Scan for the cell matching the given text and deliver its (X, Y) coordinate at center. 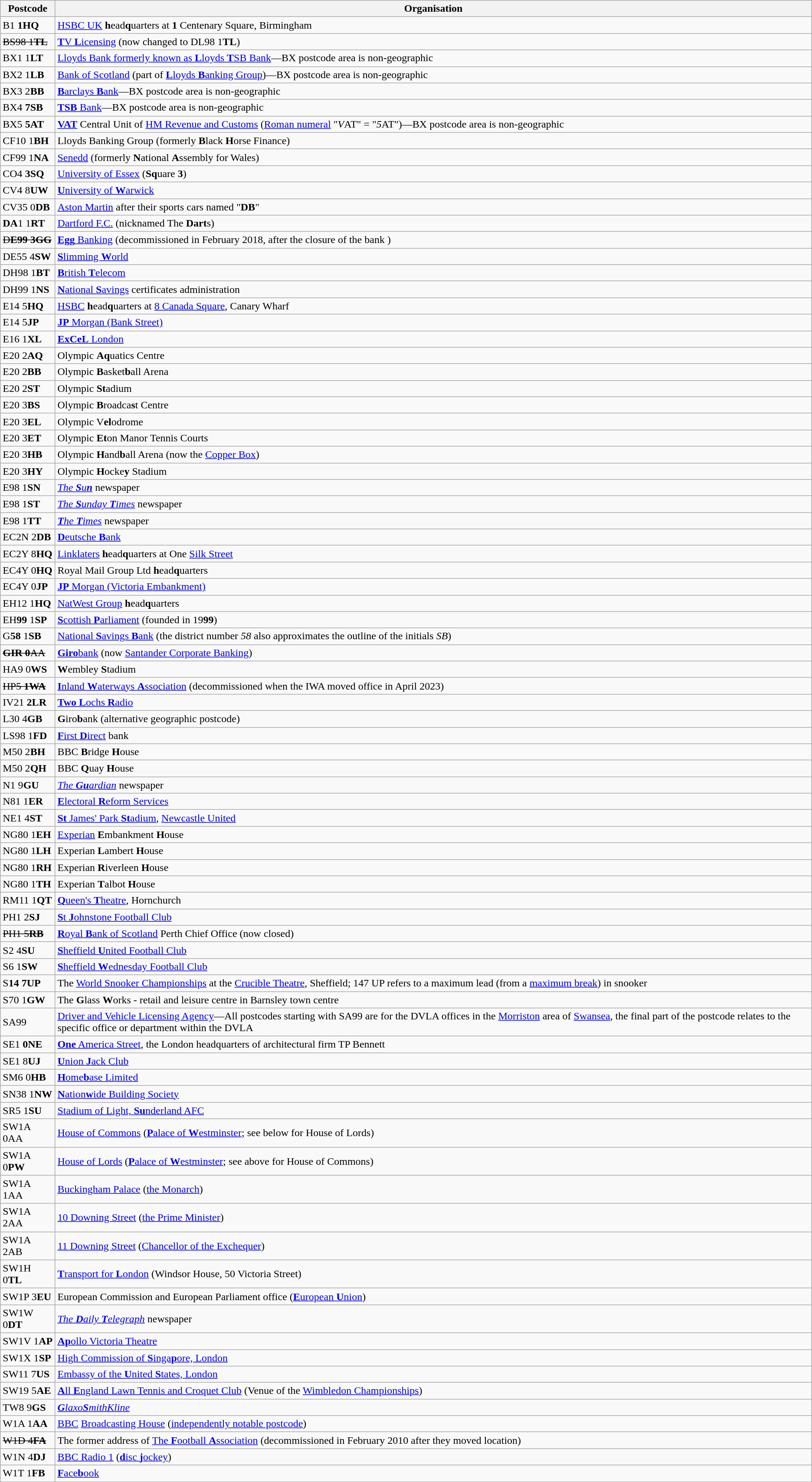
CV4 8UW (28, 190)
E20 3HB (28, 454)
Aston Martin after their sports cars named "DB" (433, 207)
Bank of Scotland (part of Lloyds Banking Group)—BX postcode area is non-geographic (433, 75)
SW1A 0PW (28, 1161)
DA1 1RT (28, 223)
E20 3BS (28, 405)
SN38 1NW (28, 1094)
E16 1XL (28, 339)
EC4Y 0JP (28, 587)
Barclays Bank—BX postcode area is non-geographic (433, 91)
BX3 2BB (28, 91)
BBC Bridge House (433, 752)
Dartford F.C. (nicknamed The Darts) (433, 223)
EC2Y 8HQ (28, 554)
Experian Talbot House (433, 884)
JP Morgan (Victoria Embankment) (433, 587)
E20 3EL (28, 421)
ExCeL London (433, 339)
NatWest Group headquarters (433, 603)
CV35 0DB (28, 207)
CF99 1NA (28, 157)
BX4 7SB (28, 108)
W1D 4FA (28, 1440)
JP Morgan (Bank Street) (433, 322)
W1A 1AA (28, 1424)
University of Warwick (433, 190)
E20 2AQ (28, 355)
The World Snooker Championships at the Crucible Theatre, Sheffield; 147 UP refers to a maximum lead (from a maximum break) in snooker (433, 983)
NG80 1TH (28, 884)
Sheffield Wednesday Football Club (433, 966)
The Sun newspaper (433, 488)
N1 9GU (28, 785)
Royal Bank of Scotland Perth Chief Office (now closed) (433, 933)
M50 2QH (28, 769)
BX5 5AT (28, 124)
W1T 1FB (28, 1473)
The Sunday Times newspaper (433, 504)
Apollo Victoria Theatre (433, 1341)
BBC Radio 1 (disc jockey) (433, 1457)
EH12 1HQ (28, 603)
TW8 9GS (28, 1407)
Deutsche Bank (433, 537)
S70 1GW (28, 999)
Queen's Theatre, Hornchurch (433, 900)
SW1A 1AA (28, 1189)
E20 2BB (28, 372)
Linklaters headquarters at One Silk Street (433, 554)
Olympic Velodrome (433, 421)
European Commission and European Parliament office (European Union) (433, 1296)
10 Downing Street (the Prime Minister) (433, 1218)
Slimming World (433, 256)
British Telecom (433, 273)
Wembley Stadium (433, 669)
RM11 1QT (28, 900)
Buckingham Palace (the Monarch) (433, 1189)
S14 7UP (28, 983)
TSB Bank—BX postcode area is non-geographic (433, 108)
Olympic Broadcast Centre (433, 405)
Olympic Basketball Arena (433, 372)
S6 1SW (28, 966)
Experian Embankment House (433, 835)
Nationwide Building Society (433, 1094)
Transport for London (Windsor House, 50 Victoria Street) (433, 1274)
Scottish Parliament (founded in 1999) (433, 620)
Two Lochs Radio (433, 702)
Postcode (28, 9)
N81 1ER (28, 802)
L30 4GB (28, 719)
Olympic Stadium (433, 388)
E14 5JP (28, 322)
SM6 0HB (28, 1078)
Facebook (433, 1473)
E98 1SN (28, 488)
BS98 1TL (28, 42)
NE1 4ST (28, 818)
Stadium of Light, Sunderland AFC (433, 1111)
DE99 3GG (28, 240)
LS98 1FD (28, 736)
Olympic Eton Manor Tennis Courts (433, 438)
EC2N 2DB (28, 537)
TV Licensing (now changed to DL98 1TL) (433, 42)
G58 1SB (28, 636)
NG80 1LH (28, 851)
National Savings Bank (the district number 58 also approximates the outline of the initials SB) (433, 636)
One America Street, the London headquarters of architectural firm TP Bennett (433, 1045)
Inland Waterways Association (decommissioned when the IWA moved office in April 2023) (433, 686)
11 Downing Street (Chancellor of the Exchequer) (433, 1245)
Olympic Aquatics Centre (433, 355)
BBC Broadcasting House (independently notable postcode) (433, 1424)
The former address of The Football Association (decommissioned in February 2010 after they moved location) (433, 1440)
SW1W 0DT (28, 1318)
All England Lawn Tennis and Croquet Club (Venue of the Wimbledon Championships) (433, 1391)
E14 5HQ (28, 306)
The Times newspaper (433, 521)
High Commission of Singapore, London (433, 1358)
SW1A 0AA (28, 1133)
SW1X 1SP (28, 1358)
Lloyds Banking Group (formerly Black Horse Finance) (433, 141)
SE1 8UJ (28, 1061)
CF10 1BH (28, 141)
The Guardian newspaper (433, 785)
PH1 5RB (28, 933)
National Savings certificates administration (433, 289)
SR5 1SU (28, 1111)
Experian Lambert House (433, 851)
Egg Banking (decommissioned in February 2018, after the closure of the bank ) (433, 240)
The Glass Works - retail and leisure centre in Barnsley town centre (433, 999)
DH98 1BT (28, 273)
First Direct bank (433, 736)
Experian Riverleen House (433, 868)
Olympic Handball Arena (now the Copper Box) (433, 454)
E20 3HY (28, 471)
Olympic Hockey Stadium (433, 471)
St Johnstone Football Club (433, 917)
SW1A 2AA (28, 1218)
The Daily Telegraph newspaper (433, 1318)
SW1H 0TL (28, 1274)
E98 1ST (28, 504)
DH99 1NS (28, 289)
HP5 1WA (28, 686)
VAT Central Unit of HM Revenue and Customs (Roman numeral "VAT" = "5AT")—BX postcode area is non-geographic (433, 124)
EH99 1SP (28, 620)
Sheffield United Football Club (433, 950)
GlaxoSmithKline (433, 1407)
Girobank (alternative geographic postcode) (433, 719)
BX1 1LT (28, 58)
DE55 4SW (28, 256)
HSBC headquarters at 8 Canada Square, Canary Wharf (433, 306)
SW19 5AE (28, 1391)
HSBC UK headquarters at 1 Centenary Square, Birmingham (433, 25)
M50 2BH (28, 752)
BBC Quay House (433, 769)
IV21 2LR (28, 702)
Organisation (433, 9)
House of Lords (Palace of Westminster; see above for House of Commons) (433, 1161)
PH1 2SJ (28, 917)
Royal Mail Group Ltd headquarters (433, 570)
NG80 1EH (28, 835)
Lloyds Bank formerly known as Lloyds TSB Bank—BX postcode area is non-geographic (433, 58)
SA99 (28, 1022)
GIR 0AA (28, 653)
HA9 0WS (28, 669)
SE1 0NE (28, 1045)
St James' Park Stadium, Newcastle United (433, 818)
Homebase Limited (433, 1078)
CO4 3SQ (28, 174)
Embassy of the United States, London (433, 1374)
EC4Y 0HQ (28, 570)
House of Commons (Palace of Westminster; see below for House of Lords) (433, 1133)
E20 2ST (28, 388)
SW1V 1AP (28, 1341)
Union Jack Club (433, 1061)
SW1P 3EU (28, 1296)
E98 1TT (28, 521)
Senedd (formerly National Assembly for Wales) (433, 157)
W1N 4DJ (28, 1457)
B1 1HQ (28, 25)
SW1A 2AB (28, 1245)
E20 3ET (28, 438)
SW11 7US (28, 1374)
Girobank (now Santander Corporate Banking) (433, 653)
BX2 1LB (28, 75)
Electoral Reform Services (433, 802)
S2 4SU (28, 950)
NG80 1RH (28, 868)
University of Essex (Square 3) (433, 174)
